Identify which cell holds the provided text, then report its [x, y] central coordinate. 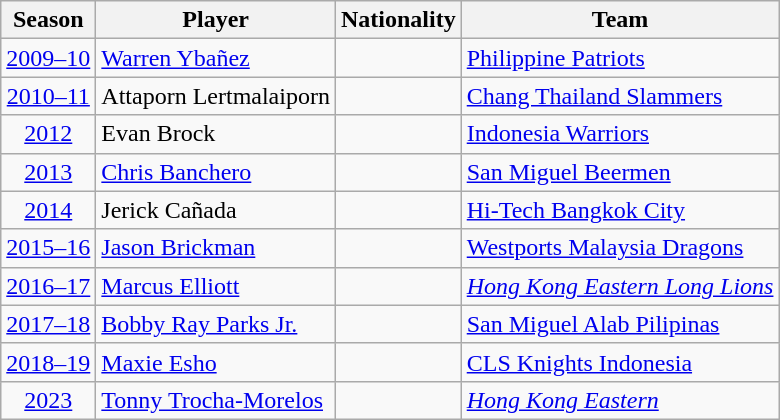
2012 [48, 134]
2010–11 [48, 96]
Season [48, 20]
Bobby Ray Parks Jr. [216, 324]
2017–18 [48, 324]
2015–16 [48, 248]
Westports Malaysia Dragons [620, 248]
Maxie Esho [216, 362]
Hi-Tech Bangkok City [620, 210]
Player [216, 20]
2018–19 [48, 362]
2009–10 [48, 58]
Jerick Cañada [216, 210]
Attaporn Lertmalaiporn [216, 96]
Indonesia Warriors [620, 134]
Chang Thailand Slammers [620, 96]
Nationality [398, 20]
Warren Ybañez [216, 58]
CLS Knights Indonesia [620, 362]
Chris Banchero [216, 172]
2023 [48, 400]
2016–17 [48, 286]
Philippine Patriots [620, 58]
2014 [48, 210]
Hong Kong Eastern Long Lions [620, 286]
Evan Brock [216, 134]
Marcus Elliott [216, 286]
Team [620, 20]
2013 [48, 172]
Tonny Trocha-Morelos [216, 400]
Jason Brickman [216, 248]
San Miguel Alab Pilipinas [620, 324]
Hong Kong Eastern [620, 400]
San Miguel Beermen [620, 172]
